Detect which cell encompasses the target text, then output its [x, y] center coordinate. 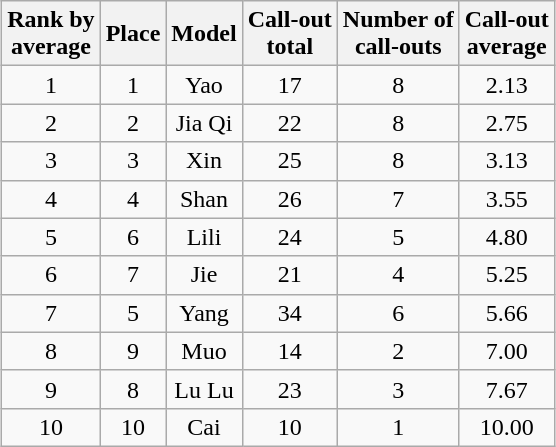
2.75 [506, 123]
24 [290, 237]
Model [204, 34]
Shan [204, 199]
3.13 [506, 161]
Yang [204, 313]
25 [290, 161]
7.67 [506, 389]
17 [290, 85]
7.00 [506, 351]
Number ofcall-outs [398, 34]
Call-outtotal [290, 34]
Place [133, 34]
Cai [204, 427]
Jia Qi [204, 123]
Rank byaverage [51, 34]
23 [290, 389]
21 [290, 275]
Lili [204, 237]
3.55 [506, 199]
5.66 [506, 313]
2.13 [506, 85]
Xin [204, 161]
10.00 [506, 427]
5.25 [506, 275]
Muo [204, 351]
4.80 [506, 237]
Call-outaverage [506, 34]
Jie [204, 275]
Yao [204, 85]
22 [290, 123]
34 [290, 313]
26 [290, 199]
Lu Lu [204, 389]
14 [290, 351]
